Detect which cell encompasses the target text, then output its [x, y] center coordinate. 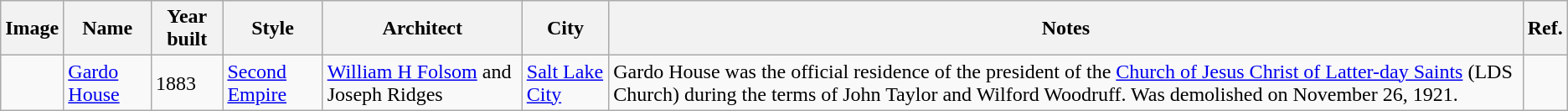
Second Empire [273, 82]
Image [32, 29]
Year built [188, 29]
Name [107, 29]
Architect [422, 29]
Gardo House [107, 82]
Salt Lake City [565, 82]
1883 [188, 82]
Style [273, 29]
Ref. [1545, 29]
City [565, 29]
Notes [1065, 29]
William H Folsom and Joseph Ridges [422, 82]
